Determine the [X, Y] coordinate at the center of the cell enclosing the given text.  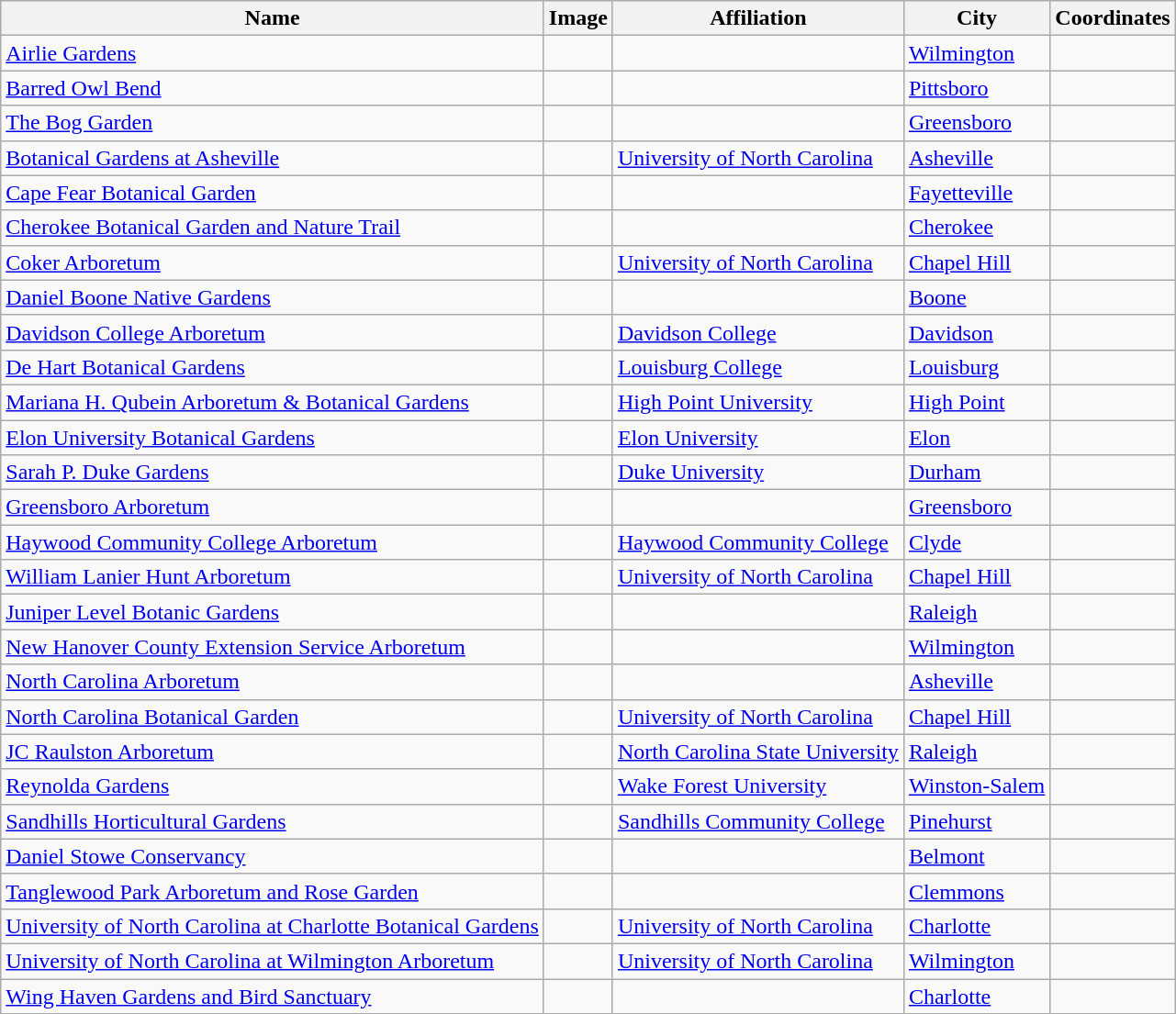
Sarah P. Duke Gardens [273, 473]
University of North Carolina at Charlotte Botanical Gardens [273, 926]
Davidson College Arboretum [273, 332]
Winston-Salem [977, 786]
De Hart Botanical Gardens [273, 367]
Pinehurst [977, 821]
North Carolina State University [758, 752]
High Point University [758, 402]
Clemmons [977, 891]
Sandhills Horticultural Gardens [273, 821]
Daniel Boone Native Gardens [273, 297]
Barred Owl Bend [273, 88]
North Carolina Botanical Garden [273, 717]
Mariana H. Qubein Arboretum & Botanical Gardens [273, 402]
Belmont [977, 856]
Boone [977, 297]
Tanglewood Park Arboretum and Rose Garden [273, 891]
Louisburg College [758, 367]
City [977, 18]
Haywood Community College Arboretum [273, 542]
University of North Carolina at Wilmington Arboretum [273, 961]
Durham [977, 473]
Cherokee [977, 228]
Reynolda Gardens [273, 786]
Daniel Stowe Conservancy [273, 856]
Wing Haven Gardens and Bird Sanctuary [273, 996]
Fayetteville [977, 193]
High Point [977, 402]
Elon University Botanical Gardens [273, 438]
Image [578, 18]
New Hanover County Extension Service Arboretum [273, 647]
William Lanier Hunt Arboretum [273, 577]
Cape Fear Botanical Garden [273, 193]
Louisburg [977, 367]
Sandhills Community College [758, 821]
Wake Forest University [758, 786]
JC Raulston Arboretum [273, 752]
Duke University [758, 473]
Name [273, 18]
Davidson [977, 332]
Airlie Gardens [273, 53]
Davidson College [758, 332]
Cherokee Botanical Garden and Nature Trail [273, 228]
Haywood Community College [758, 542]
Juniper Level Botanic Gardens [273, 612]
Affiliation [758, 18]
Greensboro Arboretum [273, 507]
Botanical Gardens at Asheville [273, 158]
The Bog Garden [273, 123]
Pittsboro [977, 88]
Coordinates [1113, 18]
Elon [977, 438]
Elon University [758, 438]
Coker Arboretum [273, 262]
Clyde [977, 542]
North Carolina Arboretum [273, 682]
